Determine the [x, y] coordinate at the center of the cell enclosing the given text.  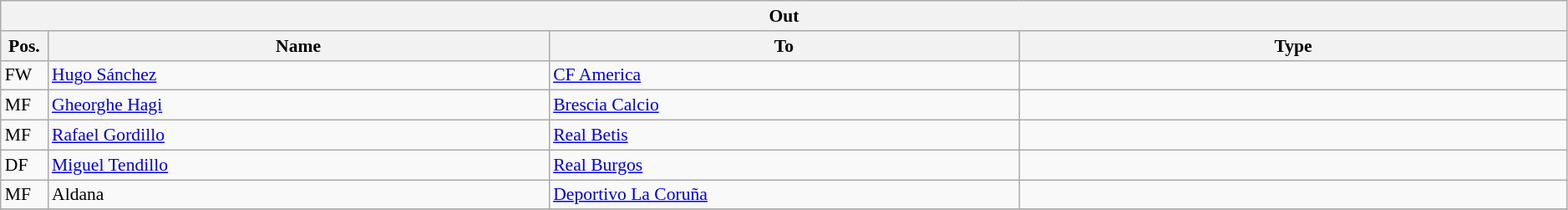
Out [784, 16]
Brescia Calcio [784, 105]
DF [24, 165]
CF America [784, 75]
Miguel Tendillo [298, 165]
Real Burgos [784, 165]
To [784, 46]
Name [298, 46]
FW [24, 75]
Real Betis [784, 136]
Hugo Sánchez [298, 75]
Pos. [24, 46]
Aldana [298, 195]
Type [1293, 46]
Gheorghe Hagi [298, 105]
Rafael Gordillo [298, 136]
Deportivo La Coruña [784, 195]
